For the text-containing cell, return its midpoint in (x, y) coordinate format. 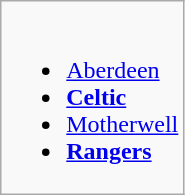
AberdeenCelticMotherwellRangers (92, 98)
